Return the [x, y] coordinate for the center point of the cell that contains the specified text.  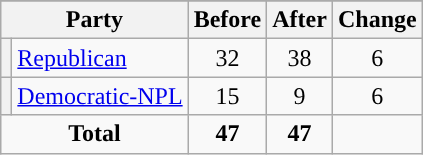
Change [377, 20]
Total [94, 134]
15 [228, 96]
After [300, 20]
Democratic-NPL [100, 96]
Party [94, 20]
32 [228, 58]
9 [300, 96]
Republican [100, 58]
Before [228, 20]
38 [300, 58]
